Pinpoint the cell where the given text exists, returning its [X, Y] midpoint coordinate. 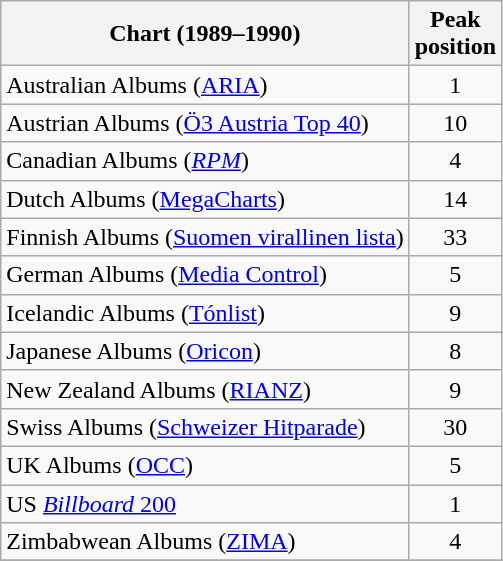
Australian Albums (ARIA) [205, 85]
US Billboard 200 [205, 503]
Icelandic Albums (Tónlist) [205, 313]
Finnish Albums (Suomen virallinen lista) [205, 237]
Zimbabwean Albums (ZIMA) [205, 542]
30 [455, 427]
Peakposition [455, 34]
Canadian Albums (RPM) [205, 161]
8 [455, 351]
German Albums (Media Control) [205, 275]
10 [455, 123]
Chart (1989–1990) [205, 34]
Dutch Albums (MegaCharts) [205, 199]
UK Albums (OCC) [205, 465]
Japanese Albums (Oricon) [205, 351]
Swiss Albums (Schweizer Hitparade) [205, 427]
33 [455, 237]
New Zealand Albums (RIANZ) [205, 389]
Austrian Albums (Ö3 Austria Top 40) [205, 123]
14 [455, 199]
